Locate the cell with the specified text and output its (x, y) center coordinate. 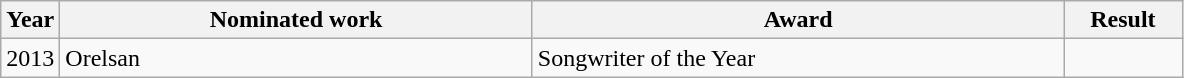
Nominated work (296, 20)
Songwriter of the Year (798, 58)
Year (30, 20)
2013 (30, 58)
Orelsan (296, 58)
Award (798, 20)
Result (1123, 20)
